Provide the [x, y] coordinate of the cell's center where the given text is located.  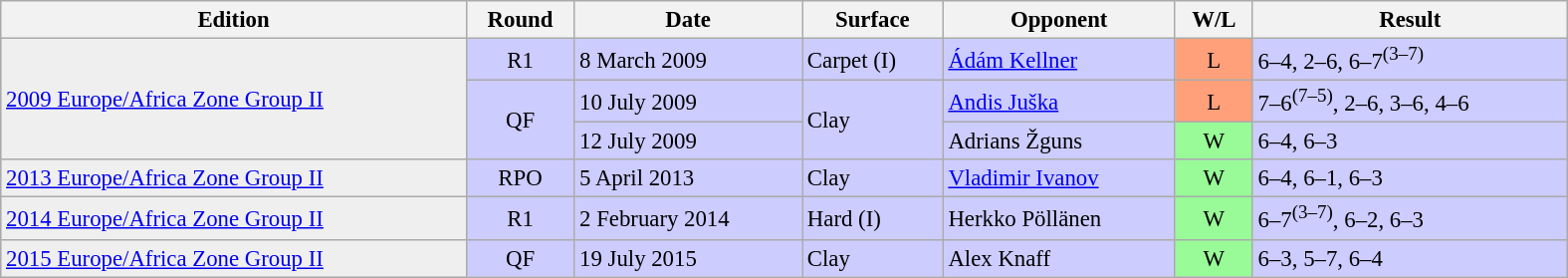
Adrians Žguns [1059, 141]
Herkko Pöllänen [1059, 218]
6–7(3–7), 6–2, 6–3 [1410, 218]
Ádám Kellner [1059, 60]
8 March 2009 [689, 60]
6–4, 6–1, 6–3 [1410, 178]
Opponent [1059, 20]
2015 Europe/Africa Zone Group II [234, 258]
6–4, 6–3 [1410, 141]
6–3, 5–7, 6–4 [1410, 258]
10 July 2009 [689, 102]
W/L [1214, 20]
Round [520, 20]
19 July 2015 [689, 258]
2009 Europe/Africa Zone Group II [234, 100]
2014 Europe/Africa Zone Group II [234, 218]
Surface [873, 20]
2 February 2014 [689, 218]
RPO [520, 178]
Hard (I) [873, 218]
Carpet (I) [873, 60]
12 July 2009 [689, 141]
2013 Europe/Africa Zone Group II [234, 178]
5 April 2013 [689, 178]
Vladimir Ivanov [1059, 178]
Edition [234, 20]
6–4, 2–6, 6–7(3–7) [1410, 60]
Alex Knaff [1059, 258]
7–6(7–5), 2–6, 3–6, 4–6 [1410, 102]
Date [689, 20]
Andis Juška [1059, 102]
Result [1410, 20]
